Determine the [x, y] coordinate at the center of the cell enclosing the given text.  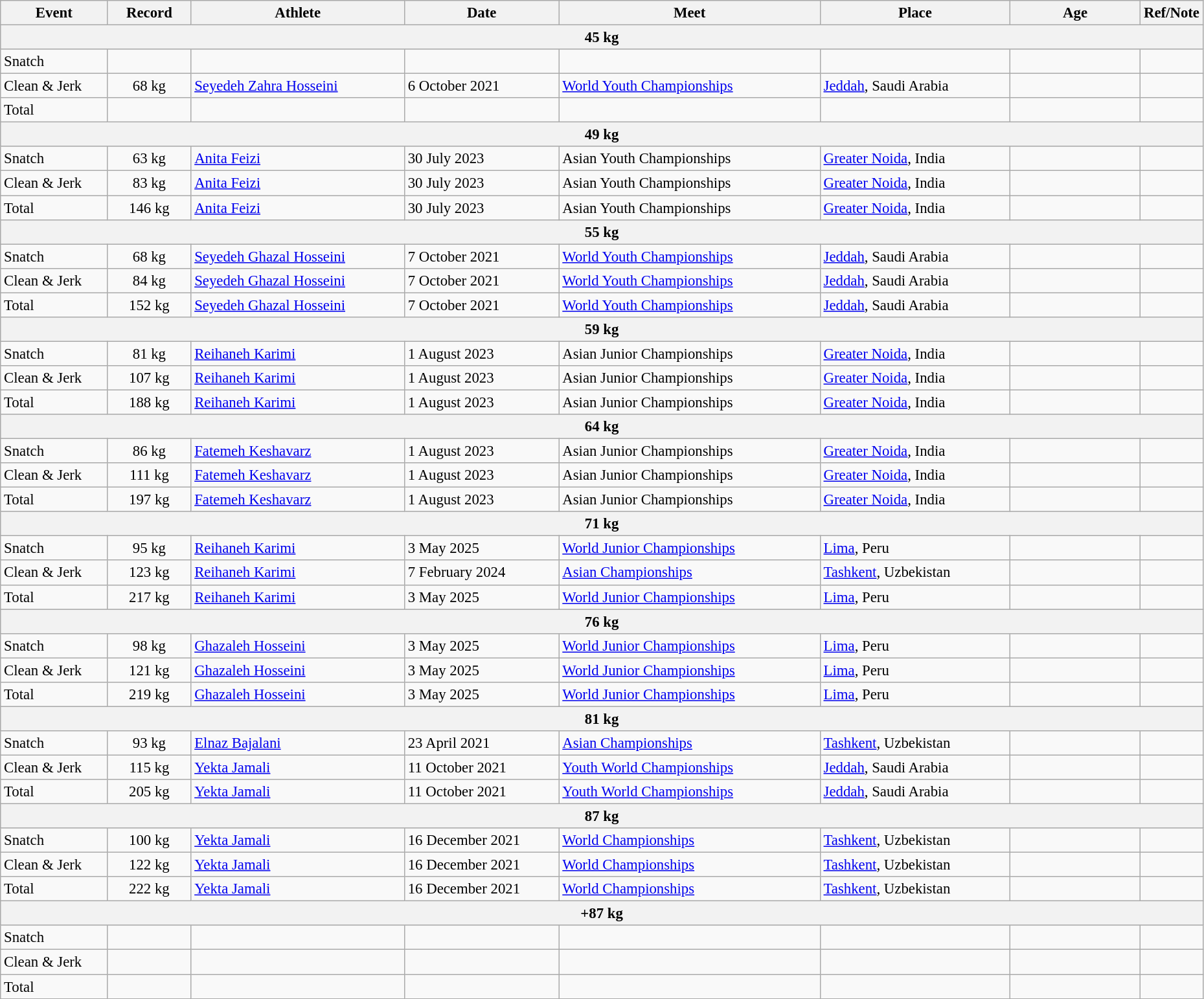
197 kg [149, 500]
107 kg [149, 378]
Elnaz Bajalani [298, 743]
Seyedeh Zahra Hosseini [298, 86]
122 kg [149, 865]
+87 kg [602, 914]
76 kg [602, 622]
83 kg [149, 183]
100 kg [149, 840]
95 kg [149, 548]
217 kg [149, 597]
Ref/Note [1172, 13]
98 kg [149, 645]
115 kg [149, 767]
63 kg [149, 159]
45 kg [602, 38]
6 October 2021 [482, 86]
23 April 2021 [482, 743]
152 kg [149, 305]
7 February 2024 [482, 573]
64 kg [602, 427]
59 kg [602, 330]
Event [54, 13]
188 kg [149, 402]
Place [914, 13]
49 kg [602, 135]
55 kg [602, 232]
Date [482, 13]
111 kg [149, 475]
219 kg [149, 695]
Record [149, 13]
84 kg [149, 280]
123 kg [149, 573]
205 kg [149, 792]
87 kg [602, 816]
86 kg [149, 451]
146 kg [149, 208]
71 kg [602, 524]
93 kg [149, 743]
222 kg [149, 889]
Athlete [298, 13]
Age [1075, 13]
Meet [689, 13]
121 kg [149, 670]
